Scan for the cell matching the given text and deliver its (x, y) coordinate at center. 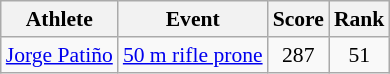
Event (193, 19)
50 m rifle prone (193, 55)
Jorge Patiño (60, 55)
Rank (360, 19)
Score (298, 19)
51 (360, 55)
Athlete (60, 19)
287 (298, 55)
